Find where the given text appears and provide that cell's center as [X, Y] coordinate. 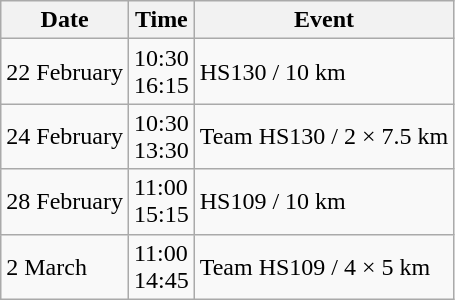
10:3013:30 [161, 136]
HS130 / 10 km [324, 72]
Team HS109 / 4 × 5 km [324, 266]
2 March [65, 266]
28 February [65, 202]
Time [161, 20]
HS109 / 10 km [324, 202]
Team HS130 / 2 × 7.5 km [324, 136]
22 February [65, 72]
24 February [65, 136]
Event [324, 20]
10:3016:15 [161, 72]
11:0015:15 [161, 202]
11:0014:45 [161, 266]
Date [65, 20]
